Capture the cell that displays the provided text and extract its (x, y) central coordinate. 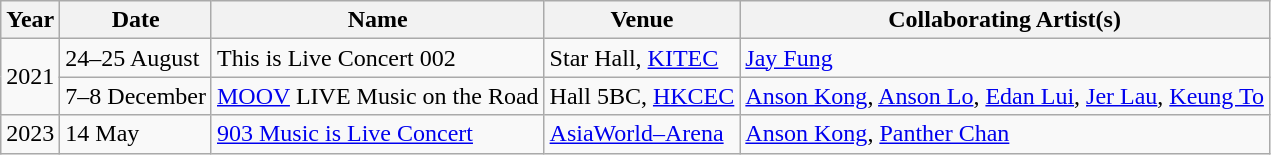
MOOV LIVE Music on the Road (378, 96)
14 May (136, 134)
2021 (30, 77)
2023 (30, 134)
Anson Kong, Anson Lo, Edan Lui, Jer Lau, Keung To (1005, 96)
903 Music is Live Concert (378, 134)
Venue (642, 20)
7–8 December (136, 96)
Collaborating Artist(s) (1005, 20)
Jay Fung (1005, 58)
Anson Kong, Panther Chan (1005, 134)
AsiaWorld–Arena (642, 134)
Date (136, 20)
Year (30, 20)
24–25 August (136, 58)
Star Hall, KITEC (642, 58)
This is Live Concert 002 (378, 58)
Name (378, 20)
Hall 5BC, HKCEC (642, 96)
